Extract the [x, y] coordinate from the center of the cell holding the provided text.  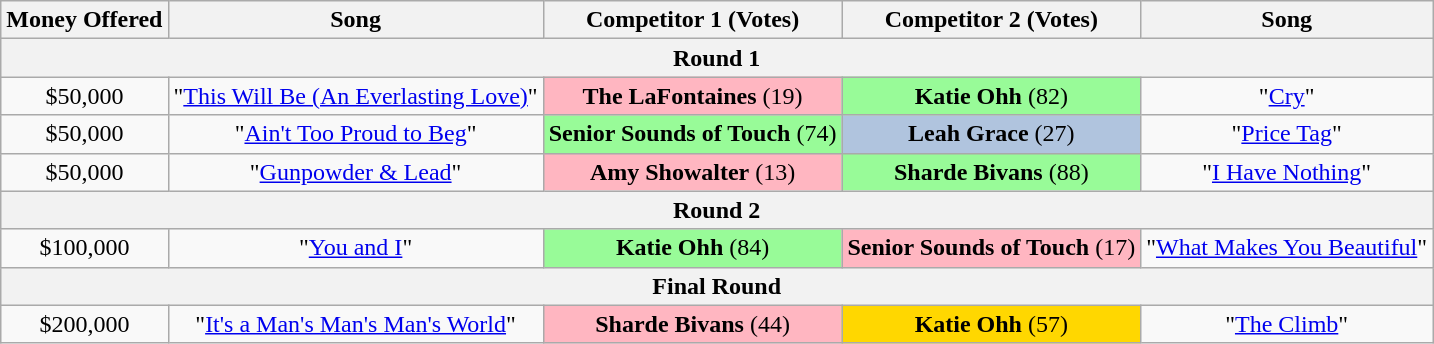
"Price Tag" [1287, 134]
"This Will Be (An Everlasting Love)" [356, 96]
"Cry" [1287, 96]
$100,000 [84, 248]
Sharde Bivans (88) [992, 172]
Round 2 [717, 210]
Money Offered [84, 20]
Katie Ohh (57) [992, 324]
"The Climb" [1287, 324]
Leah Grace (27) [992, 134]
Round 1 [717, 58]
Competitor 1 (Votes) [692, 20]
"Gunpowder & Lead" [356, 172]
Sharde Bivans (44) [692, 324]
Final Round [717, 286]
"Ain't Too Proud to Beg" [356, 134]
Katie Ohh (82) [992, 96]
"What Makes You Beautiful" [1287, 248]
"It's a Man's Man's Man's World" [356, 324]
Competitor 2 (Votes) [992, 20]
The LaFontaines (19) [692, 96]
$200,000 [84, 324]
"You and I" [356, 248]
"I Have Nothing" [1287, 172]
Senior Sounds of Touch (17) [992, 248]
Senior Sounds of Touch (74) [692, 134]
Amy Showalter (13) [692, 172]
Katie Ohh (84) [692, 248]
